Pinpoint the cell where the given text exists, returning its [x, y] midpoint coordinate. 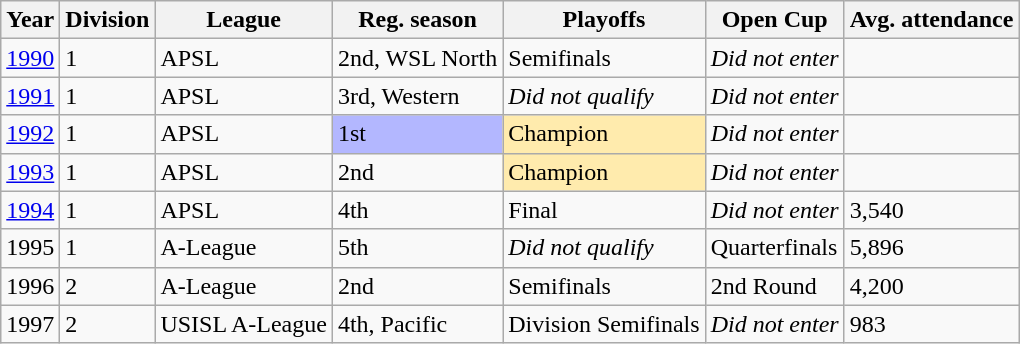
Playoffs [604, 20]
1997 [30, 324]
Quarterfinals [774, 248]
Division [108, 20]
983 [932, 324]
League [244, 20]
USISL A-League [244, 324]
Avg. attendance [932, 20]
5th [417, 248]
2nd Round [774, 286]
1990 [30, 58]
4,200 [932, 286]
Reg. season [417, 20]
1994 [30, 210]
1992 [30, 134]
Division Semifinals [604, 324]
Open Cup [774, 20]
Final [604, 210]
3rd, Western [417, 96]
2nd, WSL North [417, 58]
1995 [30, 248]
4th, Pacific [417, 324]
3,540 [932, 210]
1st [417, 134]
Year [30, 20]
1991 [30, 96]
5,896 [932, 248]
4th [417, 210]
1993 [30, 172]
1996 [30, 286]
